Detect which cell encompasses the target text, then output its (X, Y) center coordinate. 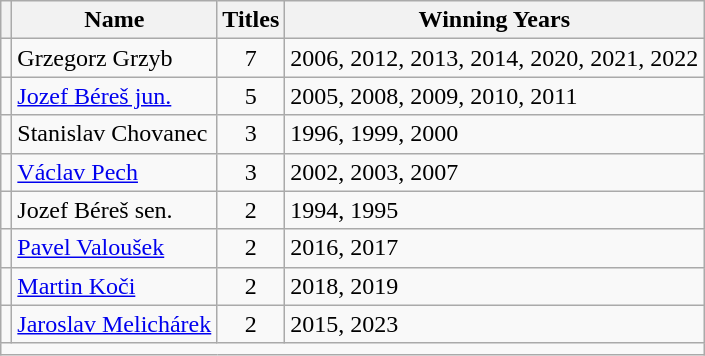
2018, 2019 (494, 286)
2005, 2008, 2009, 2010, 2011 (494, 96)
2015, 2023 (494, 324)
2016, 2017 (494, 248)
7 (251, 58)
Titles (251, 20)
Winning Years (494, 20)
Jozef Béreš sen. (114, 210)
Václav Pech (114, 172)
Jaroslav Melichárek (114, 324)
5 (251, 96)
Grzegorz Grzyb (114, 58)
Jozef Béreš jun. (114, 96)
Stanislav Chovanec (114, 134)
1994, 1995 (494, 210)
2006, 2012, 2013, 2014, 2020, 2021, 2022 (494, 58)
1996, 1999, 2000 (494, 134)
Pavel Valoušek (114, 248)
2002, 2003, 2007 (494, 172)
Name (114, 20)
Martin Koči (114, 286)
